Find where the given text appears and provide that cell's center as [X, Y] coordinate. 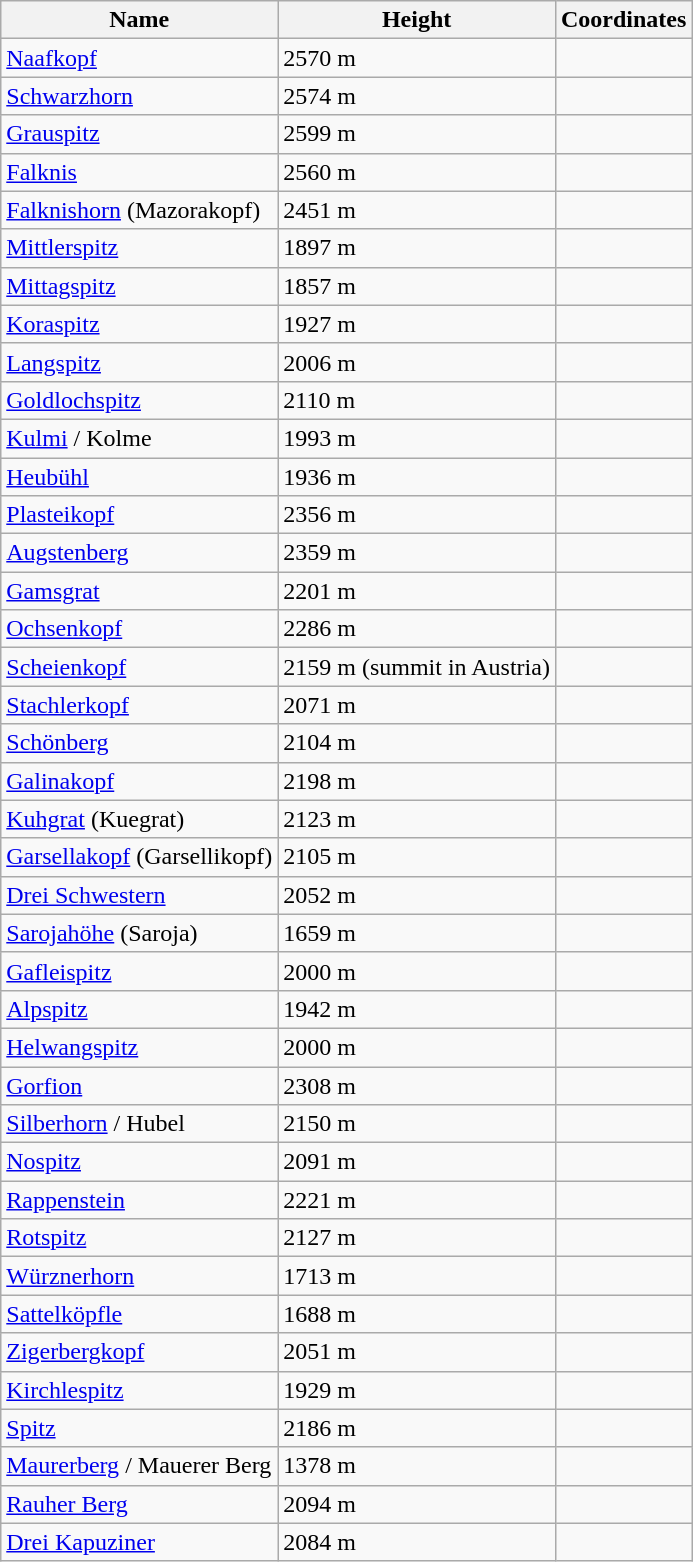
Drei Schwestern [140, 895]
Rappenstein [140, 1200]
Falknis [140, 172]
Würznerhorn [140, 1276]
2560 m [417, 172]
1713 m [417, 1276]
2105 m [417, 857]
1936 m [417, 477]
2159 m (summit in Austria) [417, 667]
2150 m [417, 1124]
Kirchlespitz [140, 1390]
Kulmi / Kolme [140, 438]
Galinakopf [140, 781]
Sarojahöhe (Saroja) [140, 933]
1993 m [417, 438]
Rotspitz [140, 1238]
1857 m [417, 286]
1927 m [417, 324]
Koraspitz [140, 324]
Mittagspitz [140, 286]
Goldlochspitz [140, 400]
2570 m [417, 58]
2574 m [417, 96]
2123 m [417, 819]
2599 m [417, 134]
1688 m [417, 1314]
Garsellakopf (Garsellikopf) [140, 857]
Schönberg [140, 743]
2186 m [417, 1428]
2201 m [417, 591]
2052 m [417, 895]
Alpspitz [140, 1009]
Rauher Berg [140, 1504]
1897 m [417, 248]
2091 m [417, 1162]
2071 m [417, 705]
2198 m [417, 781]
2094 m [417, 1504]
2104 m [417, 743]
Naafkopf [140, 58]
2084 m [417, 1542]
Nospitz [140, 1162]
2308 m [417, 1085]
Zigerbergkopf [140, 1352]
2356 m [417, 515]
1659 m [417, 933]
Spitz [140, 1428]
Gamsgrat [140, 591]
Schwarzhorn [140, 96]
Plasteikopf [140, 515]
1378 m [417, 1466]
Scheienkopf [140, 667]
Drei Kapuziner [140, 1542]
2110 m [417, 400]
Gafleispitz [140, 971]
Mittlerspitz [140, 248]
Grauspitz [140, 134]
Silberhorn / Hubel [140, 1124]
Height [417, 20]
2286 m [417, 629]
Helwangspitz [140, 1047]
Ochsenkopf [140, 629]
Maurerberg / Mauerer Berg [140, 1466]
2221 m [417, 1200]
2359 m [417, 553]
Coordinates [623, 20]
2006 m [417, 362]
1929 m [417, 1390]
2051 m [417, 1352]
Name [140, 20]
Falknishorn (Mazorakopf) [140, 210]
2127 m [417, 1238]
Sattelköpfle [140, 1314]
Langspitz [140, 362]
1942 m [417, 1009]
Heubühl [140, 477]
Augstenberg [140, 553]
2451 m [417, 210]
Kuhgrat (Kuegrat) [140, 819]
Gorfion [140, 1085]
Stachlerkopf [140, 705]
